Determine the [x, y] coordinate at the center of the cell enclosing the given text.  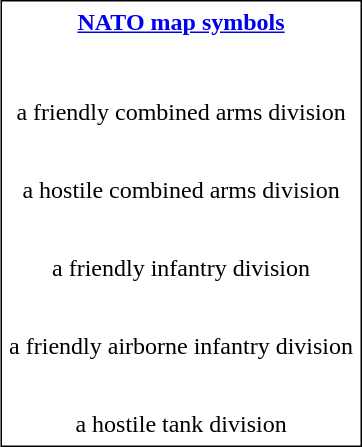
a friendly infantry division [182, 268]
NATO map symbols [182, 22]
a friendly combined arms division [182, 112]
a hostile tank division [182, 424]
a hostile combined arms division [182, 190]
a friendly airborne infantry division [182, 346]
